Return [X, Y] of the center of cell containing provided text 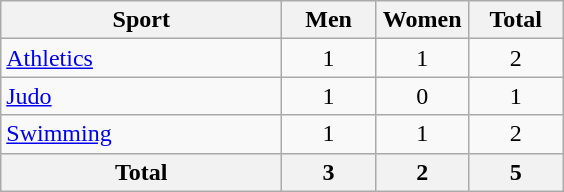
Women [422, 20]
Sport [142, 20]
3 [329, 172]
5 [516, 172]
Athletics [142, 58]
Swimming [142, 134]
Men [329, 20]
Judo [142, 96]
0 [422, 96]
